Locate the cell with the specified text and output its [X, Y] center coordinate. 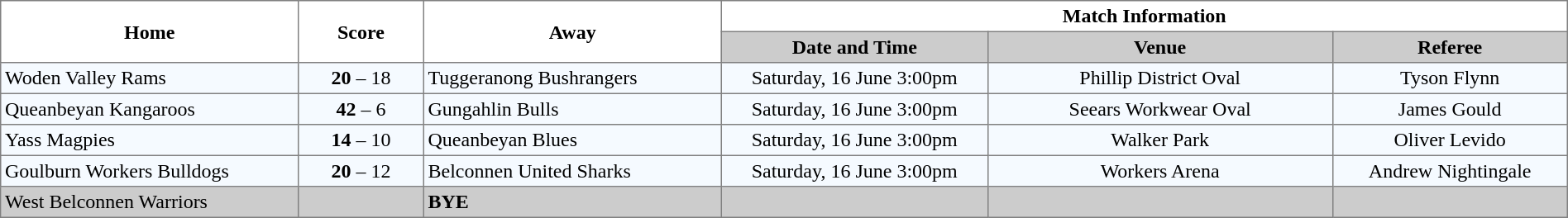
14 – 10 [361, 140]
Tuggeranong Bushrangers [572, 78]
Workers Arena [1159, 171]
42 – 6 [361, 109]
Away [572, 31]
Date and Time [854, 47]
Tyson Flynn [1450, 78]
20 – 18 [361, 78]
Andrew Nightingale [1450, 171]
Score [361, 31]
Yass Magpies [150, 140]
Queanbeyan Kangaroos [150, 109]
20 – 12 [361, 171]
Woden Valley Rams [150, 78]
James Gould [1450, 109]
Match Information [1145, 17]
Venue [1159, 47]
Oliver Levido [1450, 140]
BYE [572, 202]
Referee [1450, 47]
West Belconnen Warriors [150, 202]
Gungahlin Bulls [572, 109]
Phillip District Oval [1159, 78]
Queanbeyan Blues [572, 140]
Walker Park [1159, 140]
Belconnen United Sharks [572, 171]
Goulburn Workers Bulldogs [150, 171]
Seears Workwear Oval [1159, 109]
Home [150, 31]
